From the cell containing the given text, extract its center point as [x, y] coordinate. 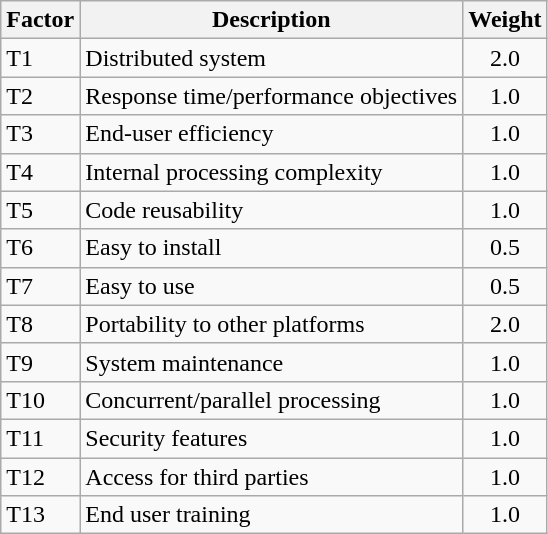
T3 [40, 134]
Security features [272, 438]
T4 [40, 172]
T7 [40, 286]
Concurrent/parallel processing [272, 400]
T9 [40, 362]
Distributed system [272, 58]
Weight [505, 20]
T2 [40, 96]
Access for third parties [272, 477]
Code reusability [272, 210]
T5 [40, 210]
T1 [40, 58]
Description [272, 20]
Response time/performance objectives [272, 96]
T6 [40, 248]
Easy to install [272, 248]
Internal processing complexity [272, 172]
Easy to use [272, 286]
System maintenance [272, 362]
T11 [40, 438]
T12 [40, 477]
End user training [272, 515]
End-user efficiency [272, 134]
T10 [40, 400]
Portability to other platforms [272, 324]
T8 [40, 324]
T13 [40, 515]
Factor [40, 20]
